Detect which cell encompasses the target text, then output its [x, y] center coordinate. 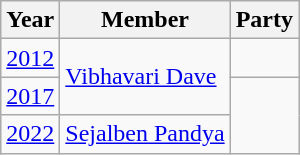
2022 [30, 134]
Sejalben Pandya [145, 134]
Member [145, 20]
2012 [30, 58]
Party [264, 20]
Vibhavari Dave [145, 77]
Year [30, 20]
2017 [30, 96]
